Return the (x, y) coordinate for the center point of the cell that contains the specified text.  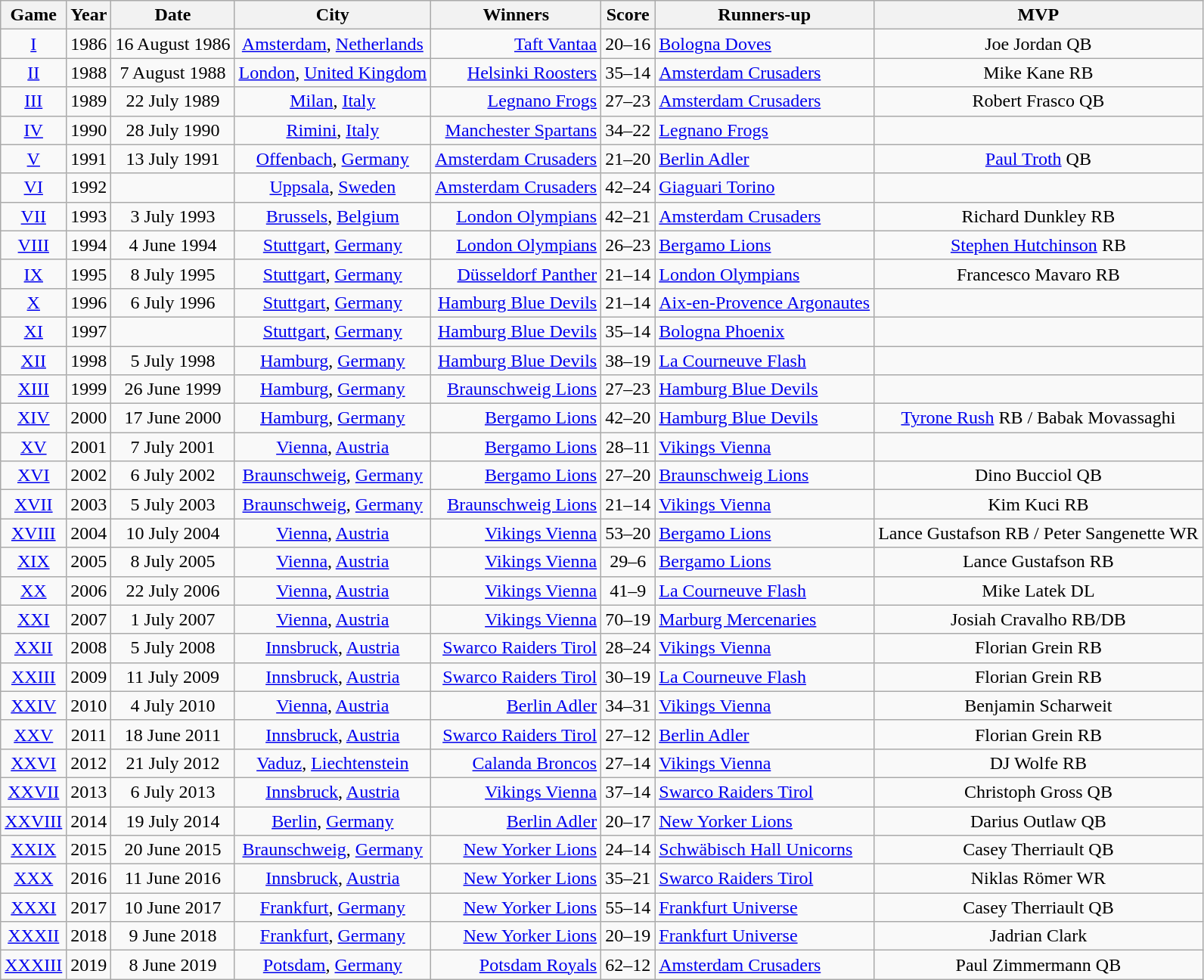
27–14 (628, 763)
Bologna Phoenix (765, 331)
37–14 (628, 792)
XVIII (33, 533)
1986 (89, 44)
IX (33, 274)
XXII (33, 648)
35–21 (628, 879)
19 July 2014 (172, 820)
2001 (89, 447)
5 July 2008 (172, 648)
X (33, 302)
Date (172, 15)
XVI (33, 476)
Amsterdam, Netherlands (333, 44)
Düsseldorf Panther (516, 274)
XXVII (33, 792)
VI (33, 188)
1988 (89, 73)
XXXI (33, 907)
5 July 1998 (172, 361)
18 June 2011 (172, 734)
1995 (89, 274)
2007 (89, 619)
XV (33, 447)
XXIX (33, 850)
Josiah Cravalho RB/DB (1039, 619)
8 July 2005 (172, 562)
4 June 1994 (172, 245)
22 July 2006 (172, 591)
55–14 (628, 907)
XX (33, 591)
21 July 2012 (172, 763)
Benjamin Scharweit (1039, 706)
MVP (1039, 15)
42–24 (628, 188)
13 July 1991 (172, 159)
2010 (89, 706)
6 July 2013 (172, 792)
Christoph Gross QB (1039, 792)
Mike Latek DL (1039, 591)
1990 (89, 130)
Offenbach, Germany (333, 159)
Calanda Broncos (516, 763)
Potsdam Royals (516, 965)
29–6 (628, 562)
IV (33, 130)
XXXII (33, 936)
Vaduz, Liechtenstein (333, 763)
1998 (89, 361)
Mike Kane RB (1039, 73)
XI (33, 331)
XIX (33, 562)
20–17 (628, 820)
41–9 (628, 591)
Lance Gustafson RB / Peter Sangenette WR (1039, 533)
Schwäbisch Hall Unicorns (765, 850)
2017 (89, 907)
42–21 (628, 216)
Paul Zimmermann QB (1039, 965)
27–20 (628, 476)
2015 (89, 850)
10 July 2004 (172, 533)
XXVI (33, 763)
28–11 (628, 447)
2016 (89, 879)
I (33, 44)
1997 (89, 331)
XII (33, 361)
Niklas Römer WR (1039, 879)
2000 (89, 418)
6 July 1996 (172, 302)
27–12 (628, 734)
VIII (33, 245)
Marburg Mercenaries (765, 619)
34–31 (628, 706)
20–16 (628, 44)
DJ Wolfe RB (1039, 763)
2009 (89, 677)
Year (89, 15)
38–19 (628, 361)
28–24 (628, 648)
VII (33, 216)
Runners-up (765, 15)
42–20 (628, 418)
Taft Vantaa (516, 44)
28 July 1990 (172, 130)
20 June 2015 (172, 850)
1 July 2007 (172, 619)
2013 (89, 792)
XIV (33, 418)
7 August 1988 (172, 73)
1992 (89, 188)
2006 (89, 591)
3 July 1993 (172, 216)
1999 (89, 389)
Berlin, Germany (333, 820)
1989 (89, 101)
22 July 1989 (172, 101)
XXIV (33, 706)
Robert Frasco QB (1039, 101)
21–20 (628, 159)
II (33, 73)
70–19 (628, 619)
XIII (33, 389)
2014 (89, 820)
2005 (89, 562)
Winners (516, 15)
30–19 (628, 677)
7 July 2001 (172, 447)
Dino Bucciol QB (1039, 476)
Francesco Mavaro RB (1039, 274)
Brussels, Belgium (333, 216)
Potsdam, Germany (333, 965)
5 July 2003 (172, 504)
XVII (33, 504)
Manchester Spartans (516, 130)
53–20 (628, 533)
24–14 (628, 850)
Helsinki Roosters (516, 73)
9 June 2018 (172, 936)
XXIII (33, 677)
Paul Troth QB (1039, 159)
Jadrian Clark (1039, 936)
XXX (33, 879)
Lance Gustafson RB (1039, 562)
20–19 (628, 936)
Milan, Italy (333, 101)
11 June 2016 (172, 879)
2004 (89, 533)
8 June 2019 (172, 965)
Richard Dunkley RB (1039, 216)
17 June 2000 (172, 418)
Score (628, 15)
2012 (89, 763)
XXXIII (33, 965)
34–22 (628, 130)
4 July 2010 (172, 706)
City (333, 15)
Rimini, Italy (333, 130)
1996 (89, 302)
Game (33, 15)
1994 (89, 245)
XXI (33, 619)
11 July 2009 (172, 677)
1993 (89, 216)
V (33, 159)
Darius Outlaw QB (1039, 820)
Giaguari Torino (765, 188)
26 June 1999 (172, 389)
2011 (89, 734)
Uppsala, Sweden (333, 188)
62–12 (628, 965)
Kim Kuci RB (1039, 504)
Tyrone Rush RB / Babak Movassaghi (1039, 418)
Stephen Hutchinson RB (1039, 245)
1991 (89, 159)
26–23 (628, 245)
2018 (89, 936)
Joe Jordan QB (1039, 44)
Bologna Doves (765, 44)
2003 (89, 504)
XXVIII (33, 820)
XXV (33, 734)
2019 (89, 965)
London, United Kingdom (333, 73)
Aix-en-Provence Argonautes (765, 302)
2008 (89, 648)
8 July 1995 (172, 274)
III (33, 101)
16 August 1986 (172, 44)
2002 (89, 476)
10 June 2017 (172, 907)
6 July 2002 (172, 476)
